Locate the cell with the specified text and output its (x, y) center coordinate. 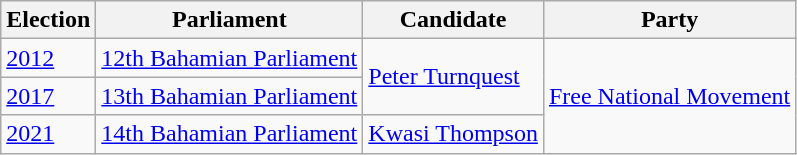
14th Bahamian Parliament (230, 134)
Election (48, 20)
2017 (48, 96)
12th Bahamian Parliament (230, 58)
Kwasi Thompson (454, 134)
Parliament (230, 20)
Peter Turnquest (454, 77)
13th Bahamian Parliament (230, 96)
2021 (48, 134)
Party (669, 20)
Candidate (454, 20)
Free National Movement (669, 96)
2012 (48, 58)
